Identify which cell holds the provided text, then report its (X, Y) central coordinate. 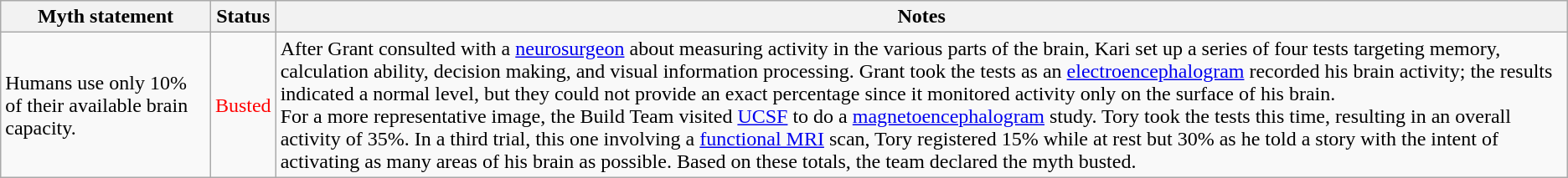
Myth statement (106, 17)
Busted (243, 105)
Notes (921, 17)
Status (243, 17)
Humans use only 10% of their available brain capacity. (106, 105)
